Provide the (x, y) coordinate of the cell's center where the given text is located.  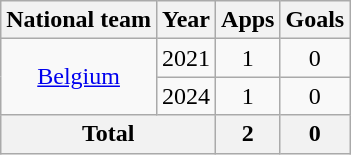
Year (186, 20)
Belgium (79, 77)
Total (108, 134)
Goals (315, 20)
2021 (186, 58)
2024 (186, 96)
Apps (248, 20)
2 (248, 134)
National team (79, 20)
